Pinpoint the cell where the given text exists, returning its (X, Y) midpoint coordinate. 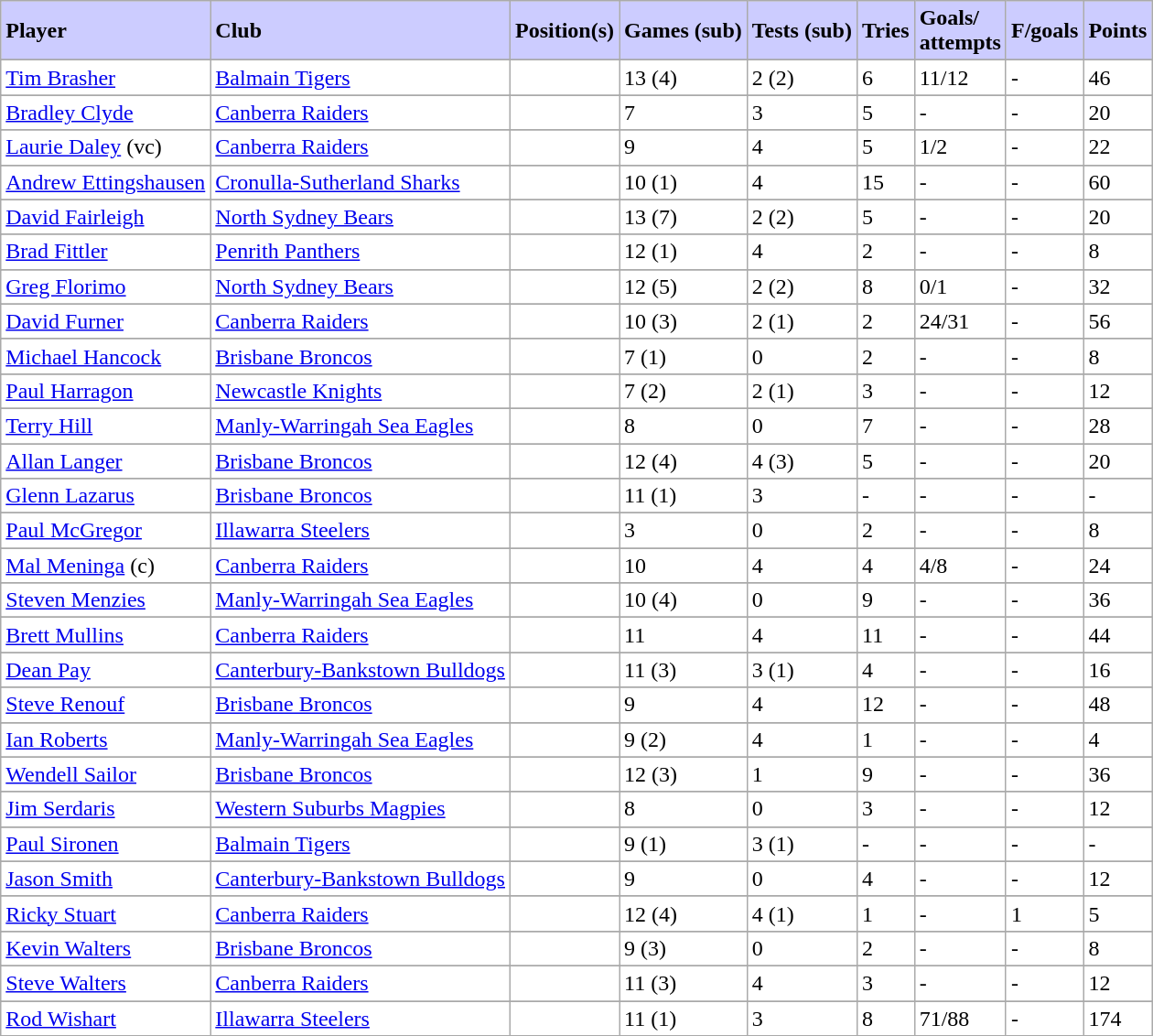
4 (3) (802, 460)
Cronulla-Sutherland Sharks (361, 182)
Andrew Ettingshausen (106, 182)
Steven Menzies (106, 600)
Brett Mullins (106, 635)
Club (361, 31)
15 (886, 182)
46 (1118, 78)
16 (1118, 670)
10 (684, 566)
Points (1118, 31)
Jim Serdaris (106, 809)
Newcastle Knights (361, 391)
24/31 (960, 321)
6 (886, 78)
10 (4) (684, 600)
9 (1) (684, 844)
56 (1118, 321)
12 (1) (684, 252)
10 (3) (684, 321)
9 (3) (684, 948)
Dean Pay (106, 670)
0/1 (960, 286)
12 (3) (684, 774)
Position(s) (564, 31)
13 (4) (684, 78)
Brad Fittler (106, 252)
32 (1118, 286)
9 (2) (684, 739)
Paul McGregor (106, 531)
24 (1118, 566)
4 (1) (802, 913)
Wendell Sailor (106, 774)
Goals/attempts (960, 31)
Paul Harragon (106, 391)
28 (1118, 426)
Tries (886, 31)
David Furner (106, 321)
Bradley Clyde (106, 113)
48 (1118, 705)
Terry Hill (106, 426)
22 (1118, 147)
Tests (sub) (802, 31)
1/2 (960, 147)
Allan Langer (106, 460)
Penrith Panthers (361, 252)
Tim Brasher (106, 78)
Games (sub) (684, 31)
Mal Meninga (c) (106, 566)
Steve Renouf (106, 705)
71/88 (960, 1019)
60 (1118, 182)
Rod Wishart (106, 1019)
Ian Roberts (106, 739)
Western Suburbs Magpies (361, 809)
7 (1) (684, 356)
Paul Sironen (106, 844)
174 (1118, 1019)
4/8 (960, 566)
13 (7) (684, 217)
12 (5) (684, 286)
Steve Walters (106, 983)
Player (106, 31)
11/12 (960, 78)
Laurie Daley (vc) (106, 147)
F/goals (1044, 31)
Ricky Stuart (106, 913)
Glenn Lazarus (106, 496)
44 (1118, 635)
Jason Smith (106, 879)
David Fairleigh (106, 217)
Greg Florimo (106, 286)
7 (2) (684, 391)
Michael Hancock (106, 356)
Kevin Walters (106, 948)
10 (1) (684, 182)
